Search for the cell housing the specified text and yield its [x, y] center coordinate. 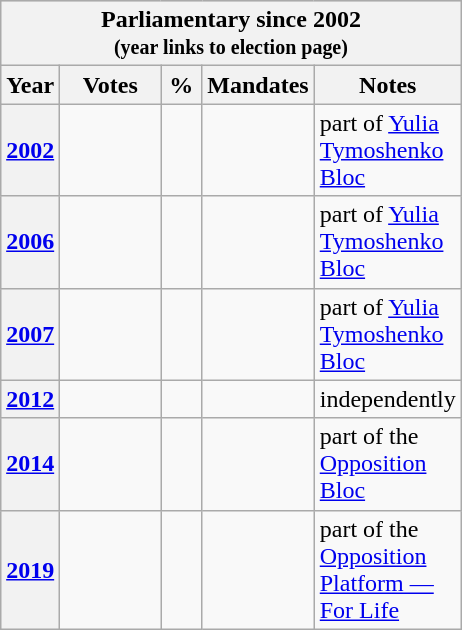
% [182, 85]
2014 [30, 464]
Parliamentary since 2002(year links to election page) [232, 34]
2007 [30, 334]
2019 [30, 570]
Notes [388, 85]
part of the Opposition Bloc [388, 464]
Year [30, 85]
2002 [30, 150]
2006 [30, 242]
independently [388, 399]
2012 [30, 399]
Votes [110, 85]
Mandates [258, 85]
part of the Opposition Platform — For Life [388, 570]
